Find where the given text appears and provide that cell's center as (x, y) coordinate. 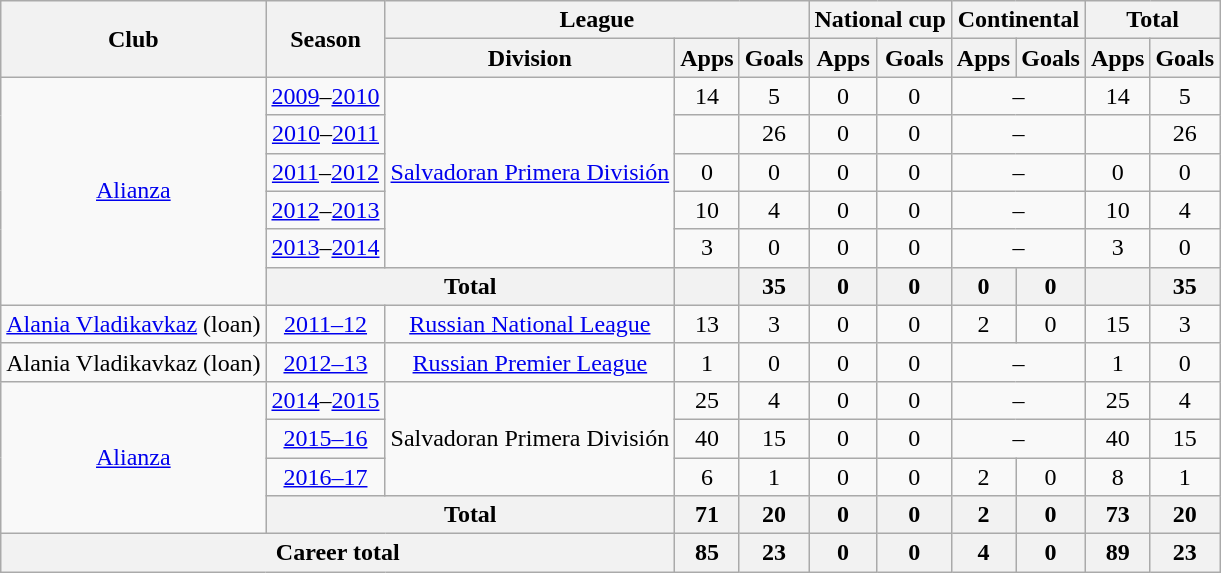
6 (707, 477)
Career total (338, 553)
2011–12 (326, 324)
Russian Premier League (530, 362)
89 (1117, 553)
2012–13 (326, 362)
League (597, 20)
Continental (1018, 20)
2015–16 (326, 438)
8 (1117, 477)
Russian National League (530, 324)
2012–2013 (326, 210)
2009–2010 (326, 96)
85 (707, 553)
73 (1117, 515)
2016–17 (326, 477)
National cup (880, 20)
Club (134, 39)
71 (707, 515)
Season (326, 39)
2010–2011 (326, 134)
2014–2015 (326, 400)
13 (707, 324)
2013–2014 (326, 248)
Division (530, 58)
2011–2012 (326, 172)
